Output the [x, y] coordinate of the center of the cell containing the given text.  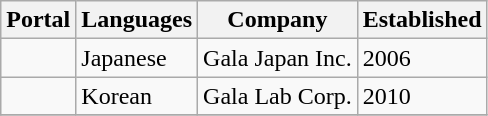
Gala Japan Inc. [278, 58]
2010 [422, 96]
Japanese [137, 58]
2006 [422, 58]
Company [278, 20]
Established [422, 20]
Portal [38, 20]
Korean [137, 96]
Languages [137, 20]
Gala Lab Corp. [278, 96]
